Capture the cell that displays the provided text and extract its (x, y) central coordinate. 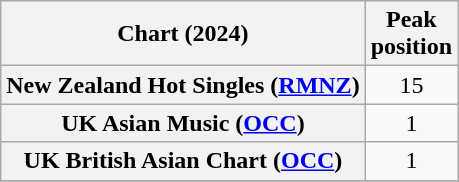
15 (411, 85)
UK Asian Music (OCC) (183, 123)
New Zealand Hot Singles (RMNZ) (183, 85)
UK British Asian Chart (OCC) (183, 161)
Chart (2024) (183, 34)
Peakposition (411, 34)
